Search for the cell housing the specified text and yield its (X, Y) center coordinate. 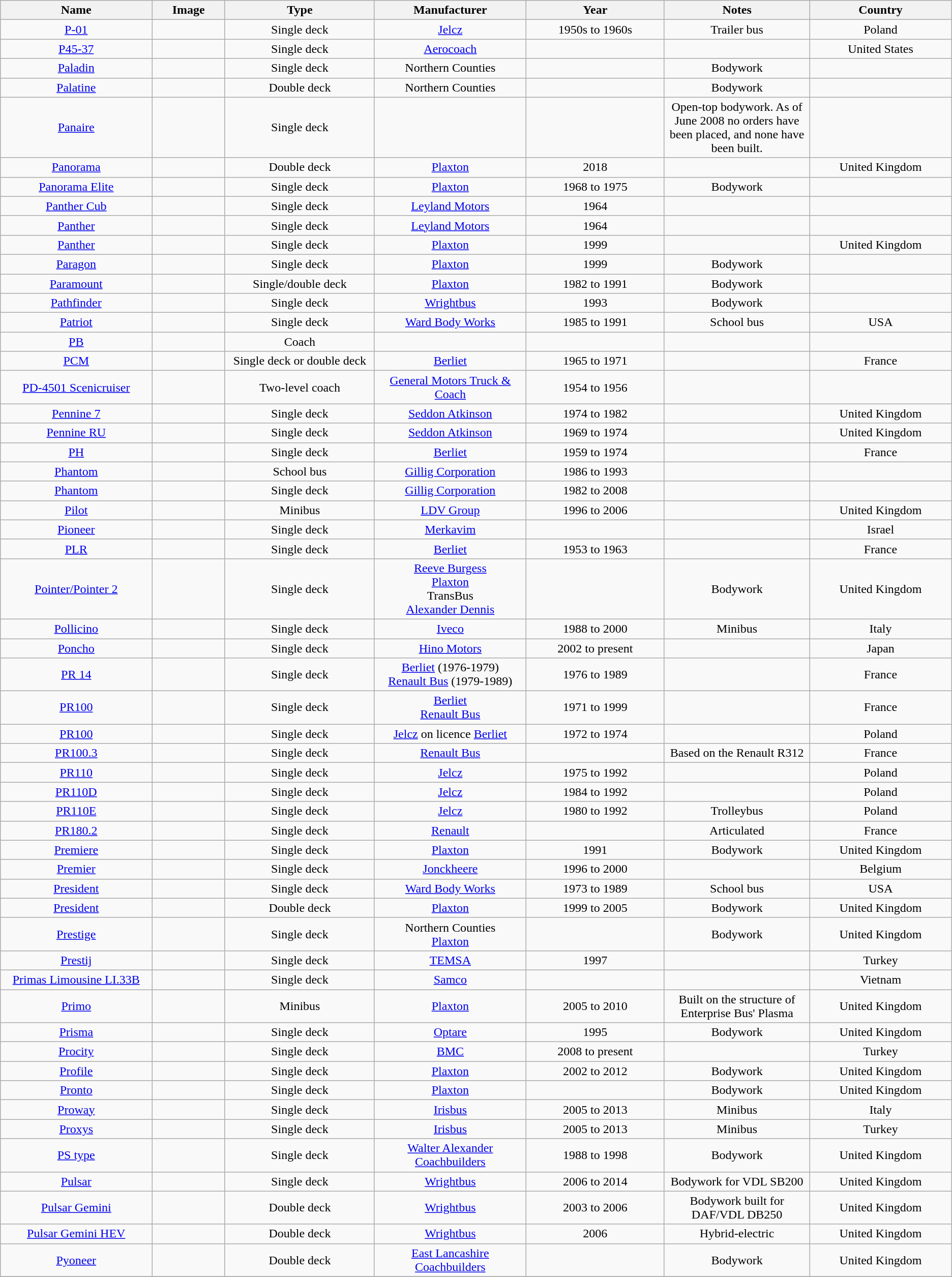
Belgium (881, 869)
1982 to 1991 (595, 283)
Panorama (76, 167)
Berliet (1976-1979)Renault Bus (1979-1989) (450, 674)
1959 to 1974 (595, 452)
Single deck or double deck (300, 361)
Primo (76, 1006)
Hino Motors (450, 648)
1973 to 1989 (595, 888)
1991 (595, 850)
Hybrid-electric (736, 1234)
Jelcz on licence Berliet (450, 734)
Trolleybus (736, 811)
Paragon (76, 264)
1985 to 1991 (595, 322)
Northern CountiesPlaxton (450, 934)
1995 (595, 1032)
2006 to 2014 (595, 1181)
East Lancashire Coachbuilders (450, 1260)
Pioneer (76, 529)
Renault (450, 830)
Proxys (76, 1129)
1968 to 1975 (595, 187)
Procity (76, 1052)
Built on the structure of Enterprise Bus' Plasma (736, 1006)
PS type (76, 1155)
Merkavim (450, 529)
Pulsar Gemini (76, 1207)
PR100.3 (76, 753)
United States (881, 49)
Pollicino (76, 629)
1976 to 1989 (595, 674)
2018 (595, 167)
2002 to present (595, 648)
Pronto (76, 1090)
1953 to 1963 (595, 549)
Panorama Elite (76, 187)
BerlietRenault Bus (450, 708)
Proway (76, 1110)
PR110D (76, 792)
Panther Cub (76, 206)
Reeve BurgessPlaxtonTransBusAlexander Dennis (450, 589)
1969 to 1974 (595, 433)
2008 to present (595, 1052)
2005 to 2010 (595, 1006)
BMC (450, 1052)
PR180.2 (76, 830)
Bodywork for VDL SB200 (736, 1181)
Pennine RU (76, 433)
2002 to 2012 (595, 1071)
Iveco (450, 629)
1982 to 2008 (595, 491)
Jonckheere (450, 869)
Type (300, 10)
PD-4501 Scenicruiser (76, 388)
Bodywork built for DAF/VDL DB250 (736, 1207)
Premiere (76, 850)
Premier (76, 869)
1950s to 1960s (595, 29)
Samco (450, 979)
Pulsar (76, 1181)
PR110 (76, 773)
1975 to 1992 (595, 773)
PLR (76, 549)
General Motors Truck & Coach (450, 388)
1980 to 1992 (595, 811)
PR110E (76, 811)
Prestij (76, 960)
Profile (76, 1071)
Pennine 7 (76, 413)
1999 to 2005 (595, 908)
Open-top bodywork. As of June 2008 no orders have been placed, and none have been built. (736, 127)
Poncho (76, 648)
Pointer/Pointer 2 (76, 589)
Primas Limousine LI.33B (76, 979)
P45-37 (76, 49)
Name (76, 10)
Trailer bus (736, 29)
Israel (881, 529)
TEMSA (450, 960)
Two-level coach (300, 388)
PH (76, 452)
Walter Alexander Coachbuilders (450, 1155)
Based on the Renault R312 (736, 753)
Pulsar Gemini HEV (76, 1234)
2003 to 2006 (595, 1207)
Renault Bus (450, 753)
1972 to 1974 (595, 734)
Country (881, 10)
Prestige (76, 934)
1954 to 1956 (595, 388)
Panaire (76, 127)
1965 to 1971 (595, 361)
Aerocoach (450, 49)
P-01 (76, 29)
Prisma (76, 1032)
1984 to 1992 (595, 792)
Articulated (736, 830)
1986 to 1993 (595, 471)
Year (595, 10)
Pilot (76, 510)
Pathfinder (76, 303)
Optare (450, 1032)
PB (76, 342)
Coach (300, 342)
Paladin (76, 68)
1974 to 1982 (595, 413)
2006 (595, 1234)
Image (189, 10)
Notes (736, 10)
1988 to 1998 (595, 1155)
Single/double deck (300, 283)
1996 to 2000 (595, 869)
Manufacturer (450, 10)
Palatine (76, 87)
1997 (595, 960)
Vietnam (881, 979)
1993 (595, 303)
Paramount (76, 283)
Japan (881, 648)
1996 to 2006 (595, 510)
Patriot (76, 322)
LDV Group (450, 510)
Pyoneer (76, 1260)
PR 14 (76, 674)
1988 to 2000 (595, 629)
PCM (76, 361)
1971 to 1999 (595, 708)
